Locate the cell with the specified text and output its [x, y] center coordinate. 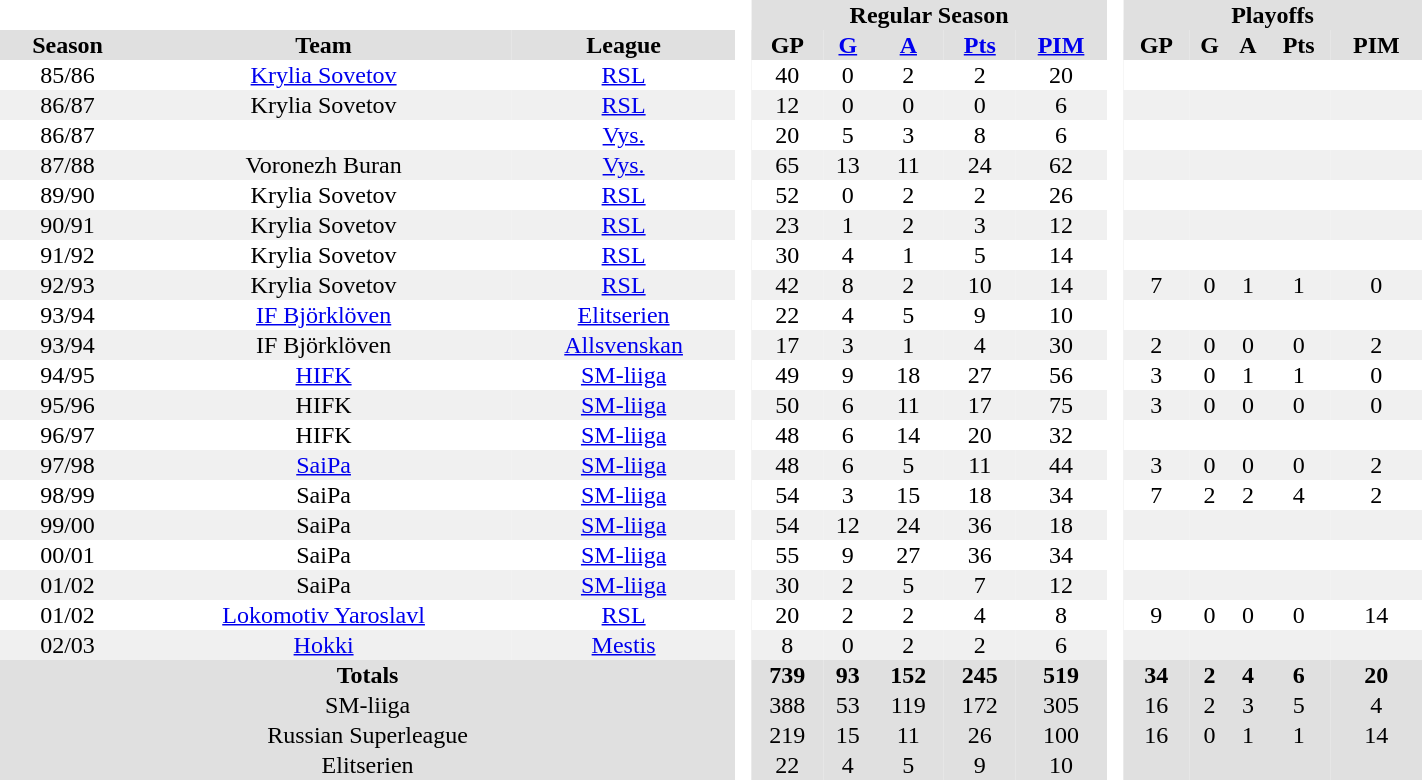
98/99 [68, 495]
519 [1062, 675]
55 [788, 555]
Team [324, 45]
44 [1062, 465]
Mestis [624, 645]
02/03 [68, 645]
Totals [368, 675]
75 [1062, 405]
Playoffs [1272, 15]
388 [788, 705]
100 [1062, 735]
91/92 [68, 255]
53 [848, 705]
13 [848, 165]
219 [788, 735]
56 [1062, 375]
Lokomotiv Yaroslavl [324, 615]
Allsvenskan [624, 345]
93 [848, 675]
Regular Season [930, 15]
50 [788, 405]
65 [788, 165]
Voronezh Buran [324, 165]
87/88 [68, 165]
00/01 [68, 555]
94/95 [68, 375]
99/00 [68, 525]
95/96 [68, 405]
40 [788, 75]
23 [788, 225]
Hokki [324, 645]
172 [980, 705]
305 [1062, 705]
119 [908, 705]
League [624, 45]
739 [788, 675]
Season [68, 45]
49 [788, 375]
96/97 [68, 435]
42 [788, 285]
52 [788, 195]
90/91 [68, 225]
Russian Superleague [368, 735]
85/86 [68, 75]
89/90 [68, 195]
245 [980, 675]
32 [1062, 435]
97/98 [68, 465]
92/93 [68, 285]
62 [1062, 165]
152 [908, 675]
